Determine the (X, Y) coordinate at the center of the cell enclosing the given text.  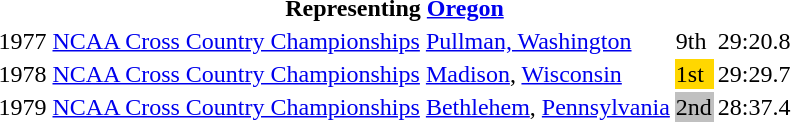
Madison, Wisconsin (548, 74)
2nd (694, 107)
Pullman, Washington (548, 41)
9th (694, 41)
1st (694, 74)
Bethlehem, Pennsylvania (548, 107)
